For the text-containing cell, return its midpoint in (x, y) coordinate format. 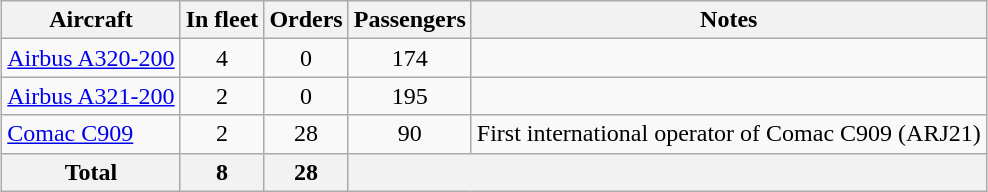
Aircraft (91, 20)
Orders (306, 20)
Passengers (410, 20)
90 (410, 134)
8 (222, 172)
Notes (728, 20)
195 (410, 96)
First international operator of Comac C909 (ARJ21) (728, 134)
Airbus A321-200 (91, 96)
Total (91, 172)
4 (222, 58)
In fleet (222, 20)
174 (410, 58)
Comac C909 (91, 134)
Airbus A320-200 (91, 58)
